Provide the (X, Y) coordinate of the cell's center where the given text is located.  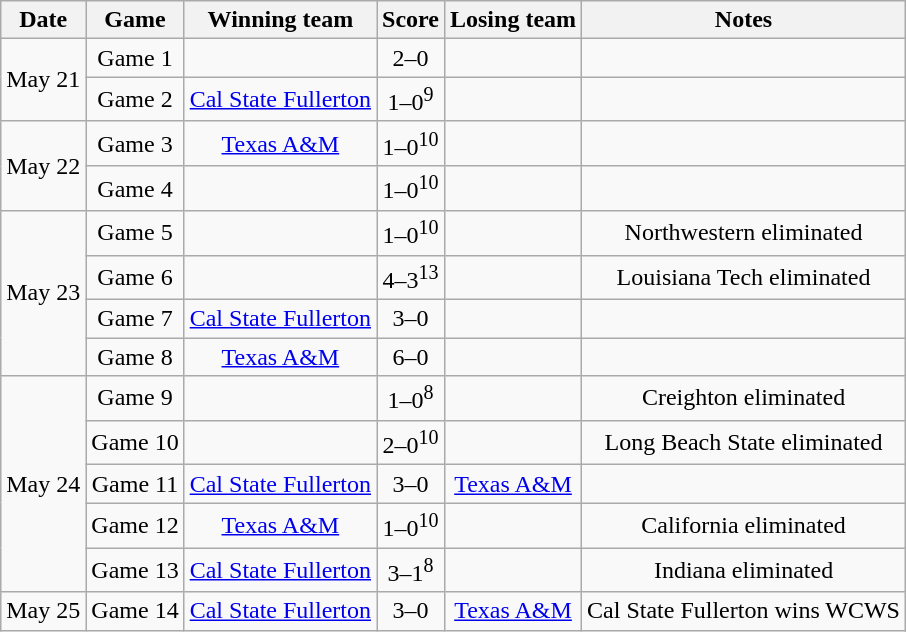
Long Beach State eliminated (744, 442)
Date (44, 20)
Creighton eliminated (744, 398)
May 25 (44, 611)
Game 13 (135, 570)
1–09 (411, 100)
4–313 (411, 278)
Indiana eliminated (744, 570)
2–010 (411, 442)
Game 5 (135, 234)
May 24 (44, 484)
Game 6 (135, 278)
Game 14 (135, 611)
Cal State Fullerton wins WCWS (744, 611)
Notes (744, 20)
Game 8 (135, 357)
Game (135, 20)
May 22 (44, 166)
6–0 (411, 357)
California eliminated (744, 526)
Game 1 (135, 58)
Losing team (512, 20)
Game 9 (135, 398)
Game 4 (135, 188)
3–18 (411, 570)
2–0 (411, 58)
Game 10 (135, 442)
Score (411, 20)
Game 3 (135, 144)
May 21 (44, 80)
Game 2 (135, 100)
1–08 (411, 398)
Northwestern eliminated (744, 234)
Game 12 (135, 526)
May 23 (44, 294)
Winning team (280, 20)
Louisiana Tech eliminated (744, 278)
Game 7 (135, 319)
Game 11 (135, 484)
